Search for the cell housing the specified text and yield its [x, y] center coordinate. 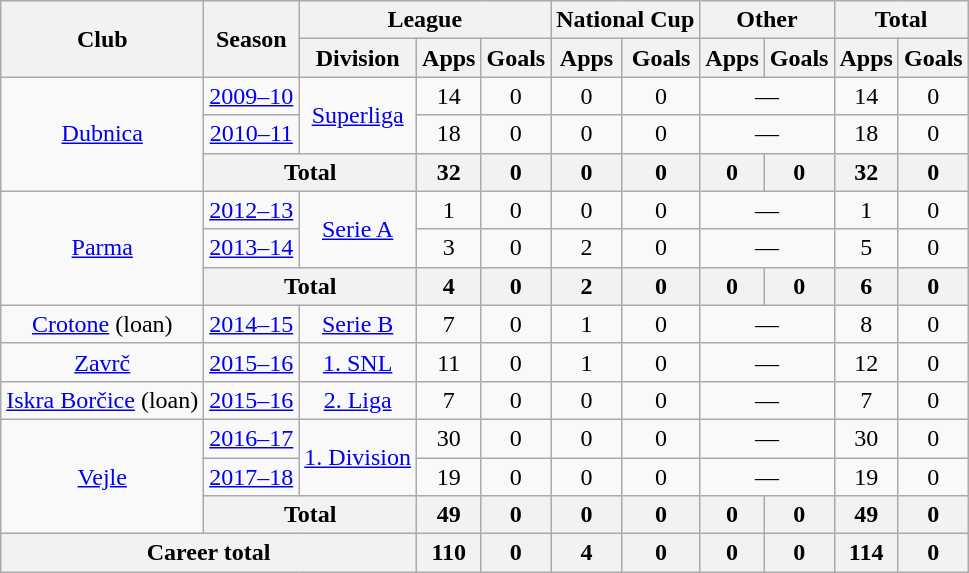
Parma [102, 248]
Iskra Borčice (loan) [102, 400]
6 [866, 286]
Division [358, 58]
League [425, 20]
2014–15 [252, 324]
3 [449, 248]
Other [767, 20]
2. Liga [358, 400]
Superliga [358, 115]
11 [449, 362]
Serie A [358, 229]
114 [866, 553]
2012–13 [252, 210]
National Cup [626, 20]
5 [866, 248]
1. SNL [358, 362]
2013–14 [252, 248]
110 [449, 553]
Zavrč [102, 362]
Dubnica [102, 134]
1. Division [358, 457]
Season [252, 39]
2009–10 [252, 96]
2016–17 [252, 438]
Career total [209, 553]
2010–11 [252, 134]
8 [866, 324]
Crotone (loan) [102, 324]
Club [102, 39]
12 [866, 362]
2017–18 [252, 477]
Vejle [102, 476]
Serie B [358, 324]
